Pinpoint the cell where the given text exists, returning its (X, Y) midpoint coordinate. 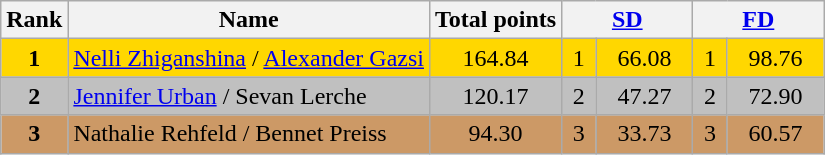
Jennifer Urban / Sevan Lerche (249, 96)
120.17 (495, 96)
FD (758, 20)
33.73 (644, 134)
Nathalie Rehfeld / Bennet Preiss (249, 134)
66.08 (644, 58)
98.76 (776, 58)
Total points (495, 20)
164.84 (495, 58)
72.90 (776, 96)
60.57 (776, 134)
94.30 (495, 134)
SD (628, 20)
Rank (34, 20)
Name (249, 20)
47.27 (644, 96)
Nelli Zhiganshina / Alexander Gazsi (249, 58)
